Determine the (X, Y) coordinate at the center of the cell enclosing the given text.  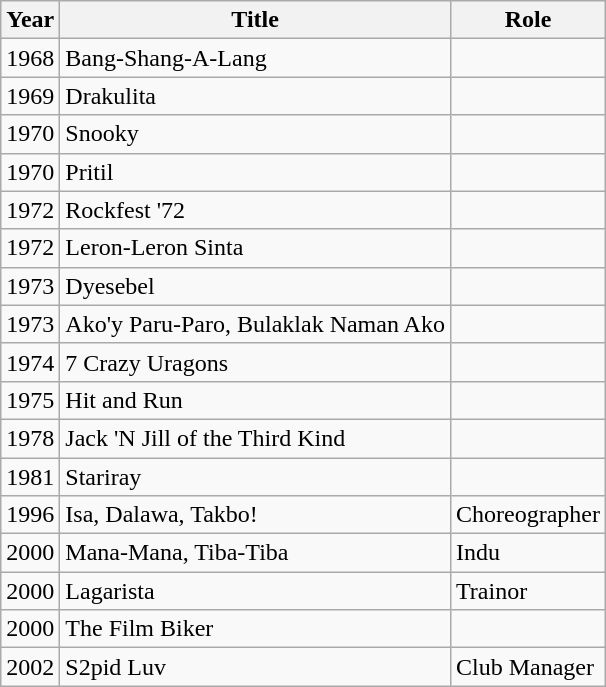
Leron-Leron Sinta (256, 248)
Club Manager (528, 667)
1981 (30, 477)
Role (528, 20)
Dyesebel (256, 286)
1969 (30, 96)
S2pid Luv (256, 667)
The Film Biker (256, 629)
Title (256, 20)
2002 (30, 667)
Lagarista (256, 591)
Stariray (256, 477)
Pritil (256, 172)
1975 (30, 400)
Trainor (528, 591)
Drakulita (256, 96)
1996 (30, 515)
Choreographer (528, 515)
Snooky (256, 134)
Jack 'N Jill of the Third Kind (256, 438)
Isa, Dalawa, Takbo! (256, 515)
Bang-Shang-A-Lang (256, 58)
Hit and Run (256, 400)
Ako'y Paru-Paro, Bulaklak Naman Ako (256, 324)
Rockfest '72 (256, 210)
Indu (528, 553)
1974 (30, 362)
7 Crazy Uragons (256, 362)
Mana-Mana, Tiba-Tiba (256, 553)
Year (30, 20)
1978 (30, 438)
1968 (30, 58)
